Find where the given text appears and provide that cell's center as (X, Y) coordinate. 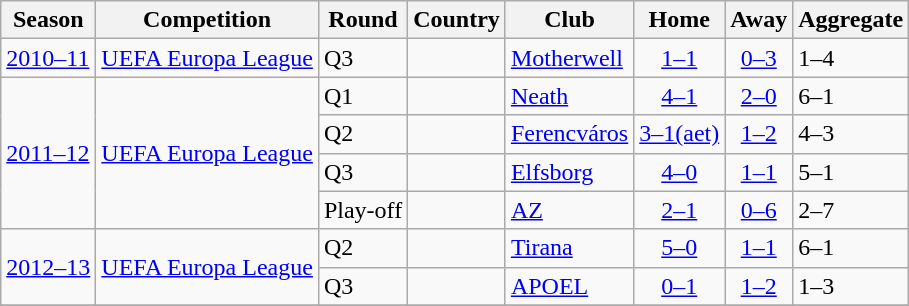
2010–11 (48, 58)
Aggregate (851, 20)
AZ (569, 210)
Club (569, 20)
4–3 (851, 134)
4–1 (680, 96)
2–7 (851, 210)
Away (759, 20)
Neath (569, 96)
Country (457, 20)
Q1 (362, 96)
3–1(aet) (680, 134)
0–3 (759, 58)
Tirana (569, 248)
0–1 (680, 286)
Home (680, 20)
1–4 (851, 58)
2011–12 (48, 153)
Ferencváros (569, 134)
2–1 (680, 210)
0–6 (759, 210)
1–3 (851, 286)
Competition (208, 20)
4–0 (680, 172)
Round (362, 20)
2–0 (759, 96)
5–0 (680, 248)
2012–13 (48, 267)
Motherwell (569, 58)
Play-off (362, 210)
APOEL (569, 286)
Season (48, 20)
Elfsborg (569, 172)
5–1 (851, 172)
